Detect which cell encompasses the target text, then output its [X, Y] center coordinate. 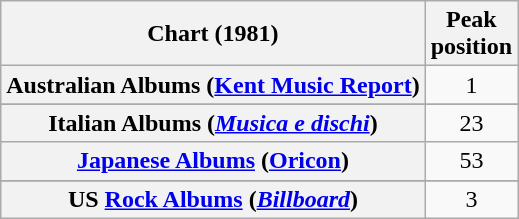
53 [471, 161]
Japanese Albums (Oricon) [213, 161]
23 [471, 123]
1 [471, 85]
Australian Albums (Kent Music Report) [213, 85]
Chart (1981) [213, 34]
US Rock Albums (Billboard) [213, 199]
Peakposition [471, 34]
Italian Albums (Musica e dischi) [213, 123]
3 [471, 199]
